For the text-containing cell, return its midpoint in [x, y] coordinate format. 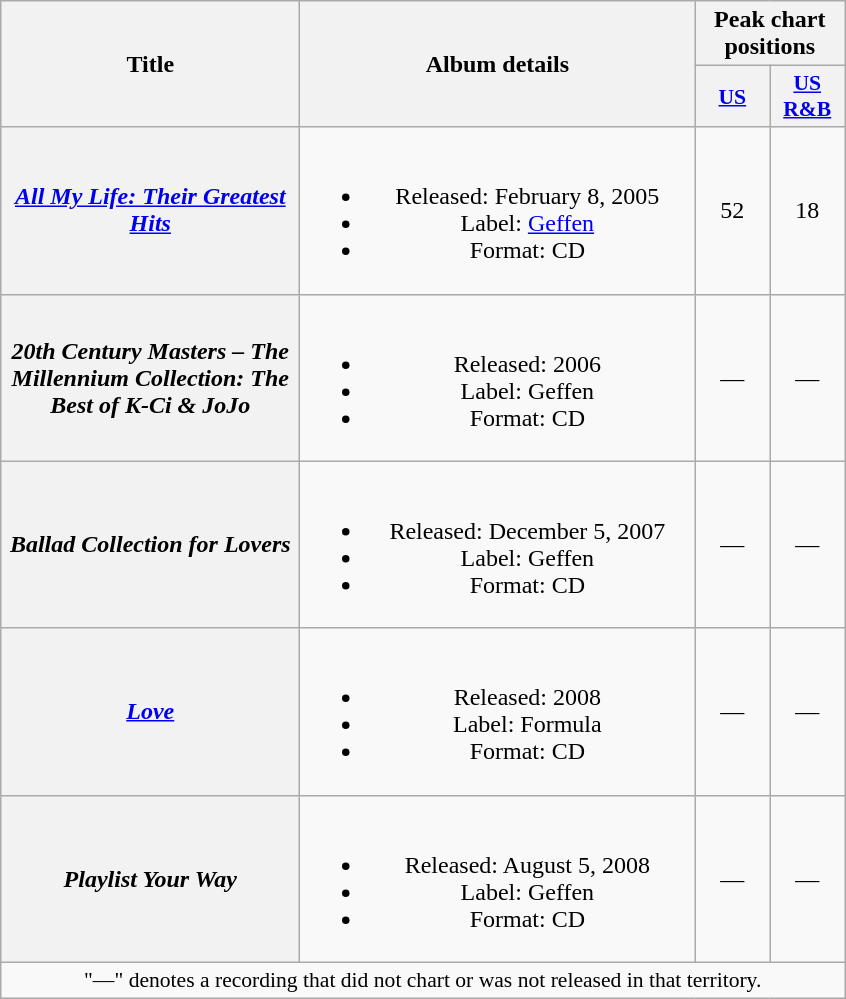
All My Life: Their Greatest Hits [150, 210]
US R&B [808, 96]
Released: August 5, 2008Label: GeffenFormat: CD [498, 878]
Title [150, 64]
20th Century Masters – The Millennium Collection: The Best of K-Ci & JoJo [150, 378]
"—" denotes a recording that did not chart or was not released in that territory. [423, 980]
Peak chart positions [770, 34]
Album details [498, 64]
Playlist Your Way [150, 878]
Ballad Collection for Lovers [150, 544]
US [732, 96]
18 [808, 210]
52 [732, 210]
Released: February 8, 2005Label: GeffenFormat: CD [498, 210]
Released: December 5, 2007Label: GeffenFormat: CD [498, 544]
Love [150, 712]
Released: 2006Label: GeffenFormat: CD [498, 378]
Released: 2008Label: FormulaFormat: CD [498, 712]
